Return the [X, Y] coordinate for the center point of the cell that contains the specified text.  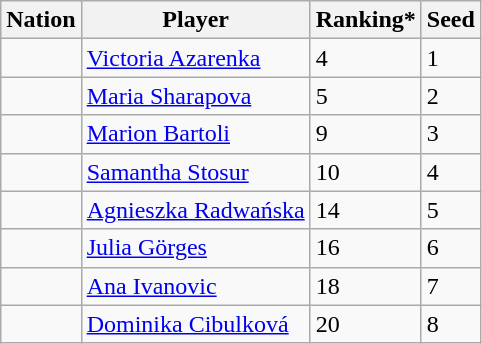
9 [366, 134]
20 [366, 324]
10 [366, 172]
18 [366, 286]
Julia Görges [196, 248]
Dominika Cibulková [196, 324]
3 [450, 134]
16 [366, 248]
6 [450, 248]
Marion Bartoli [196, 134]
Player [196, 20]
Ana Ivanovic [196, 286]
Maria Sharapova [196, 96]
7 [450, 286]
Ranking* [366, 20]
Seed [450, 20]
Agnieszka Radwańska [196, 210]
1 [450, 58]
Nation [41, 20]
2 [450, 96]
Samantha Stosur [196, 172]
14 [366, 210]
Victoria Azarenka [196, 58]
8 [450, 324]
